Output the (X, Y) coordinate of the center of the cell containing the given text.  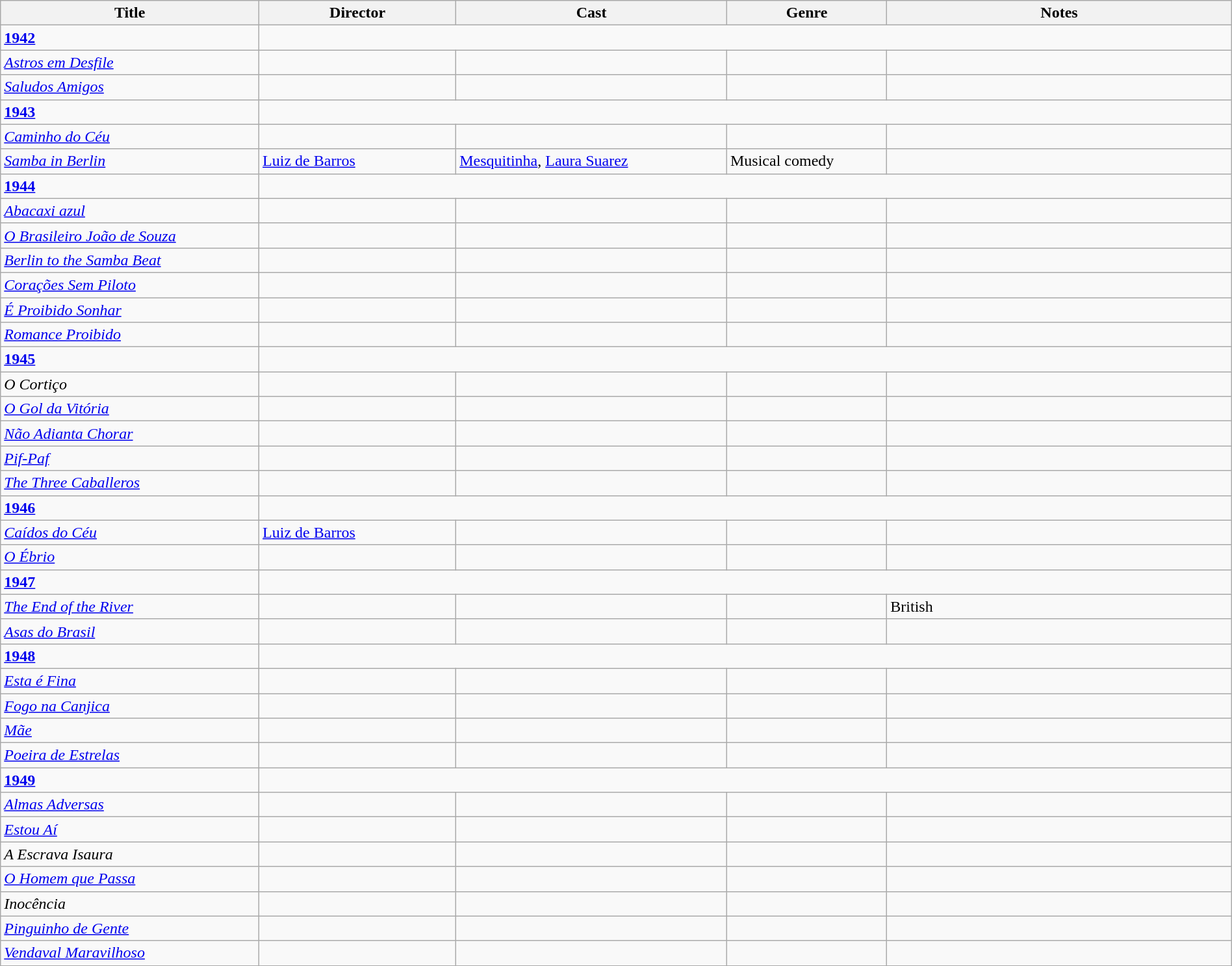
É Proibido Sonhar (130, 310)
Pif-Paf (130, 458)
Astros em Desfile (130, 62)
Cast (591, 13)
Inocência (130, 904)
Caminho do Céu (130, 137)
1948 (130, 656)
Abacaxi azul (130, 211)
A Escrava Isaura (130, 854)
Não Adianta Chorar (130, 434)
Corações Sem Piloto (130, 285)
1949 (130, 780)
1945 (130, 359)
Title (130, 13)
Romance Proibido (130, 335)
Mãe (130, 731)
1946 (130, 508)
O Homem que Passa (130, 879)
Vendaval Maravilhoso (130, 953)
1942 (130, 38)
Director (357, 13)
Estou Aí (130, 829)
Notes (1059, 13)
Musical comedy (806, 161)
The End of the River (130, 607)
O Ébrio (130, 557)
Samba in Berlin (130, 161)
Almas Adversas (130, 805)
Genre (806, 13)
Pinguinho de Gente (130, 928)
O Cortiço (130, 384)
Asas do Brasil (130, 631)
Esta é Fina (130, 681)
1947 (130, 582)
The Three Caballeros (130, 483)
1944 (130, 186)
Saludos Amigos (130, 87)
Poeira de Estrelas (130, 755)
Caídos do Céu (130, 532)
O Gol da Vitória (130, 409)
Berlin to the Samba Beat (130, 260)
British (1059, 607)
1943 (130, 112)
Fogo na Canjica (130, 705)
O Brasileiro João de Souza (130, 235)
Mesquitinha, Laura Suarez (591, 161)
